Determine the [X, Y] coordinate at the center of the cell enclosing the given text.  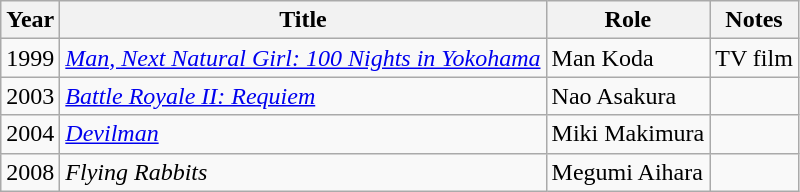
Megumi Aihara [628, 172]
TV film [754, 58]
Miki Makimura [628, 134]
Title [303, 20]
Role [628, 20]
Devilman [303, 134]
2008 [30, 172]
Battle Royale II: Requiem [303, 96]
Nao Asakura [628, 96]
2003 [30, 96]
1999 [30, 58]
Man, Next Natural Girl: 100 Nights in Yokohama [303, 58]
Notes [754, 20]
Year [30, 20]
Flying Rabbits [303, 172]
Man Koda [628, 58]
2004 [30, 134]
